Return the [X, Y] coordinate for the center point of the cell that contains the specified text.  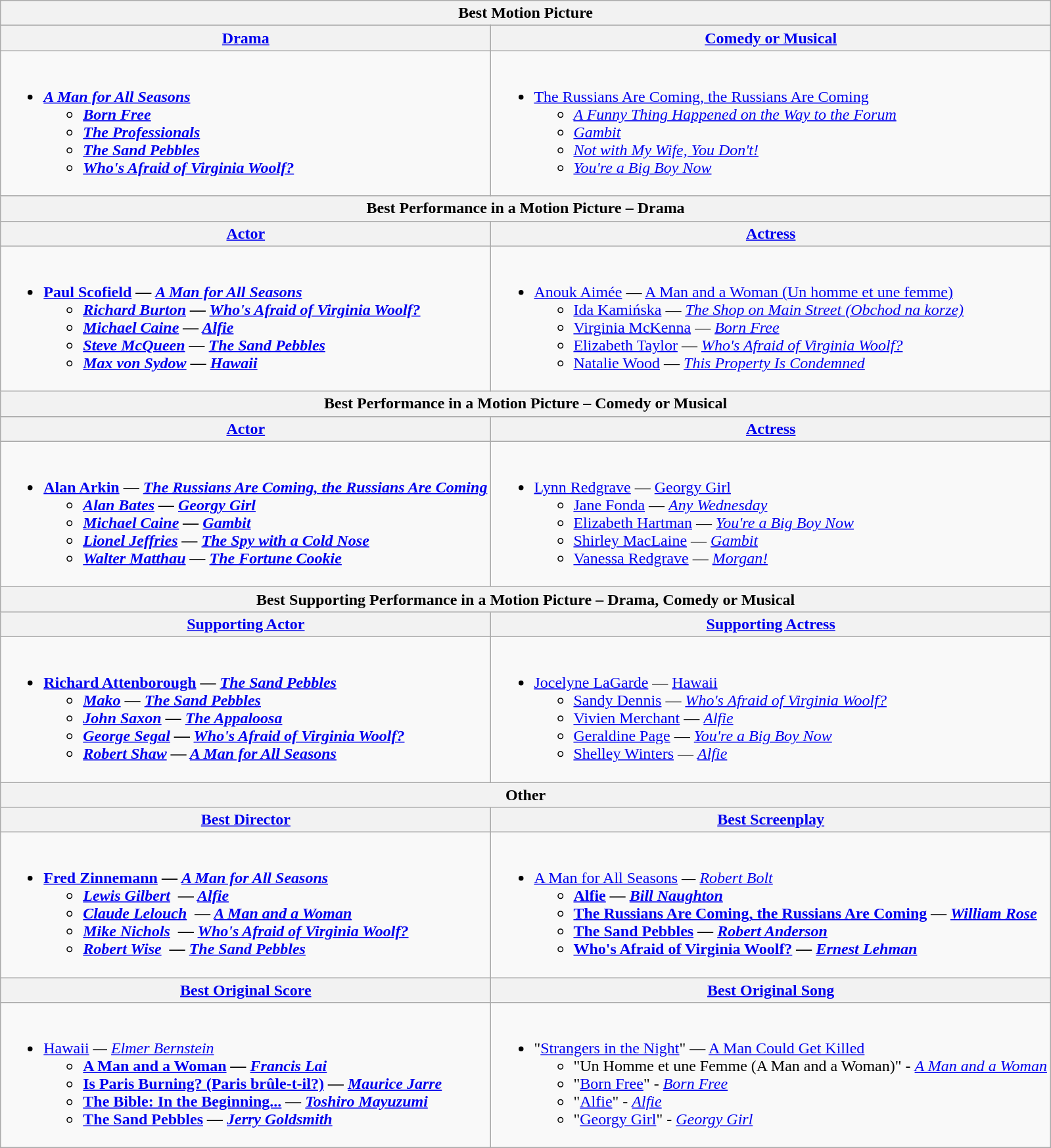
Supporting Actor [246, 624]
Supporting Actress [771, 624]
Best Performance in a Motion Picture – Drama [526, 208]
Lynn Redgrave — Georgy GirlJane Fonda — Any WednesdayElizabeth Hartman — You're a Big Boy NowShirley MacLaine — GambitVanessa Redgrave — Morgan! [771, 514]
Best Performance in a Motion Picture – Comedy or Musical [526, 404]
The Russians Are Coming, the Russians Are ComingA Funny Thing Happened on the Way to the ForumGambitNot with My Wife, You Don't!You're a Big Boy Now [771, 124]
Best Screenplay [771, 820]
A Man for All SeasonsBorn FreeThe ProfessionalsThe Sand PebblesWho's Afraid of Virginia Woolf? [246, 124]
Drama [246, 38]
Best Motion Picture [526, 13]
Best Original Song [771, 990]
Best Original Score [246, 990]
Other [526, 795]
Comedy or Musical [771, 38]
Best Director [246, 820]
Best Supporting Performance in a Motion Picture – Drama, Comedy or Musical [526, 599]
